Locate the cell with the specified text and output its (x, y) center coordinate. 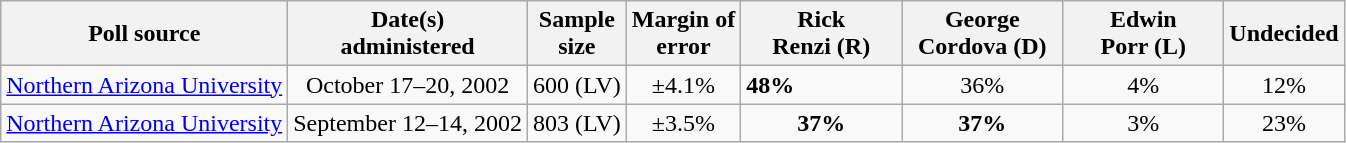
EdwinPorr (L) (1144, 34)
36% (982, 85)
±4.1% (683, 85)
Date(s)administered (408, 34)
September 12–14, 2002 (408, 123)
Margin of error (683, 34)
803 (LV) (576, 123)
Poll source (144, 34)
12% (1284, 85)
Undecided (1284, 34)
600 (LV) (576, 85)
23% (1284, 123)
RickRenzi (R) (822, 34)
4% (1144, 85)
±3.5% (683, 123)
48% (822, 85)
Samplesize (576, 34)
October 17–20, 2002 (408, 85)
GeorgeCordova (D) (982, 34)
3% (1144, 123)
